Identify which cell holds the provided text, then report its [x, y] central coordinate. 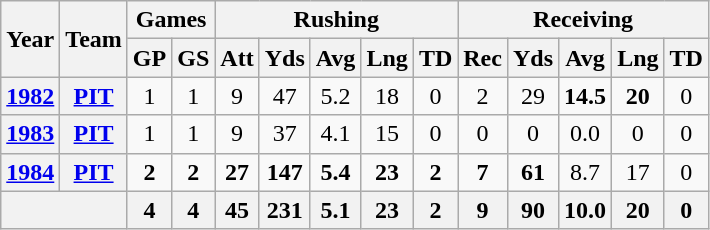
0.0 [586, 134]
90 [532, 210]
GS [194, 58]
27 [237, 172]
Team [94, 39]
10.0 [586, 210]
7 [483, 172]
147 [284, 172]
Att [237, 58]
Receiving [584, 20]
Rushing [336, 20]
8.7 [586, 172]
29 [532, 96]
47 [284, 96]
Year [30, 39]
Rec [483, 58]
4.1 [336, 134]
5.4 [336, 172]
18 [387, 96]
1984 [30, 172]
Games [170, 20]
37 [284, 134]
14.5 [586, 96]
1983 [30, 134]
61 [532, 172]
17 [638, 172]
5.1 [336, 210]
GP [149, 58]
5.2 [336, 96]
45 [237, 210]
1982 [30, 96]
15 [387, 134]
231 [284, 210]
